Provide the [x, y] coordinate of the cell's center where the given text is located.  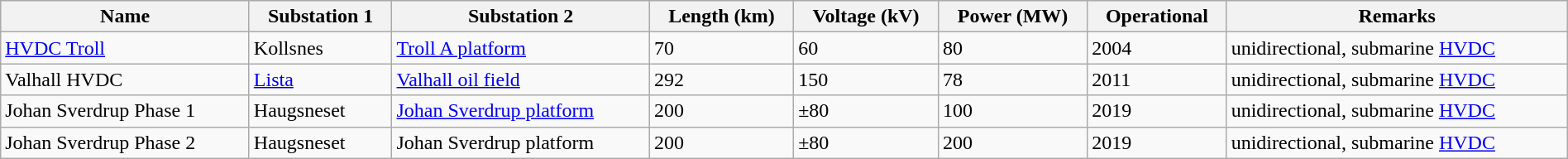
Valhall oil field [521, 79]
2004 [1157, 48]
HVDC Troll [126, 48]
Voltage (kV) [867, 17]
Valhall HVDC [126, 79]
80 [1012, 48]
Name [126, 17]
Lista [321, 79]
Operational [1157, 17]
Power (MW) [1012, 17]
Remarks [1397, 17]
Johan Sverdrup Phase 2 [126, 142]
150 [867, 79]
2011 [1157, 79]
100 [1012, 111]
Kollsnes [321, 48]
292 [721, 79]
78 [1012, 79]
Substation 1 [321, 17]
70 [721, 48]
Troll A platform [521, 48]
60 [867, 48]
Substation 2 [521, 17]
Length (km) [721, 17]
Johan Sverdrup Phase 1 [126, 111]
